Return (X, Y) of the center of cell containing provided text 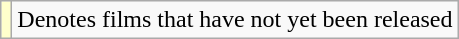
Denotes films that have not yet been released (235, 20)
